Return the (X, Y) coordinate for the center point of the cell that contains the specified text.  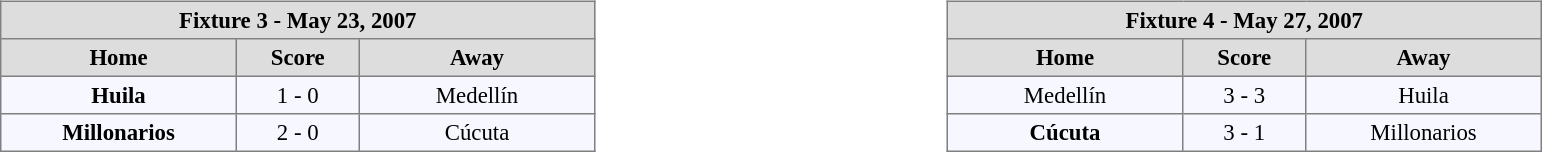
Fixture 3 - May 23, 2007 (298, 20)
2 - 0 (298, 133)
3 - 3 (1244, 95)
1 - 0 (298, 95)
Fixture 4 - May 27, 2007 (1244, 20)
3 - 1 (1244, 133)
